Return the (x, y) coordinate for the center point of the cell that contains the specified text.  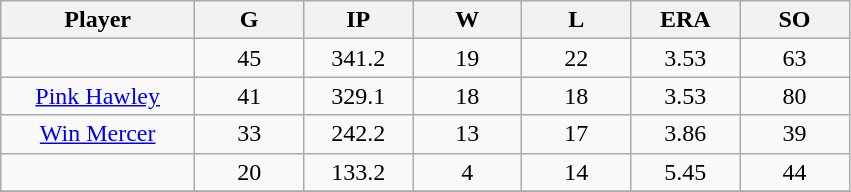
4 (468, 172)
63 (794, 58)
22 (576, 58)
Pink Hawley (98, 96)
G (250, 20)
39 (794, 134)
45 (250, 58)
17 (576, 134)
341.2 (358, 58)
329.1 (358, 96)
IP (358, 20)
14 (576, 172)
SO (794, 20)
13 (468, 134)
41 (250, 96)
33 (250, 134)
20 (250, 172)
5.45 (686, 172)
80 (794, 96)
L (576, 20)
44 (794, 172)
242.2 (358, 134)
W (468, 20)
ERA (686, 20)
133.2 (358, 172)
Win Mercer (98, 134)
Player (98, 20)
19 (468, 58)
3.86 (686, 134)
